From the cell containing the given text, extract its center point as [X, Y] coordinate. 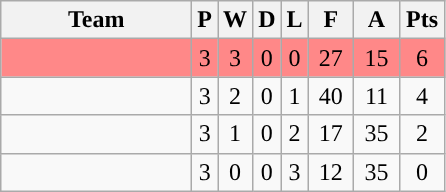
P [205, 20]
W [236, 20]
11 [377, 96]
40 [331, 96]
F [331, 20]
17 [331, 134]
6 [422, 58]
27 [331, 58]
L [294, 20]
15 [377, 58]
4 [422, 96]
A [377, 20]
Team [96, 20]
12 [331, 172]
D [267, 20]
Pts [422, 20]
